For the text-containing cell, return its midpoint in (X, Y) coordinate format. 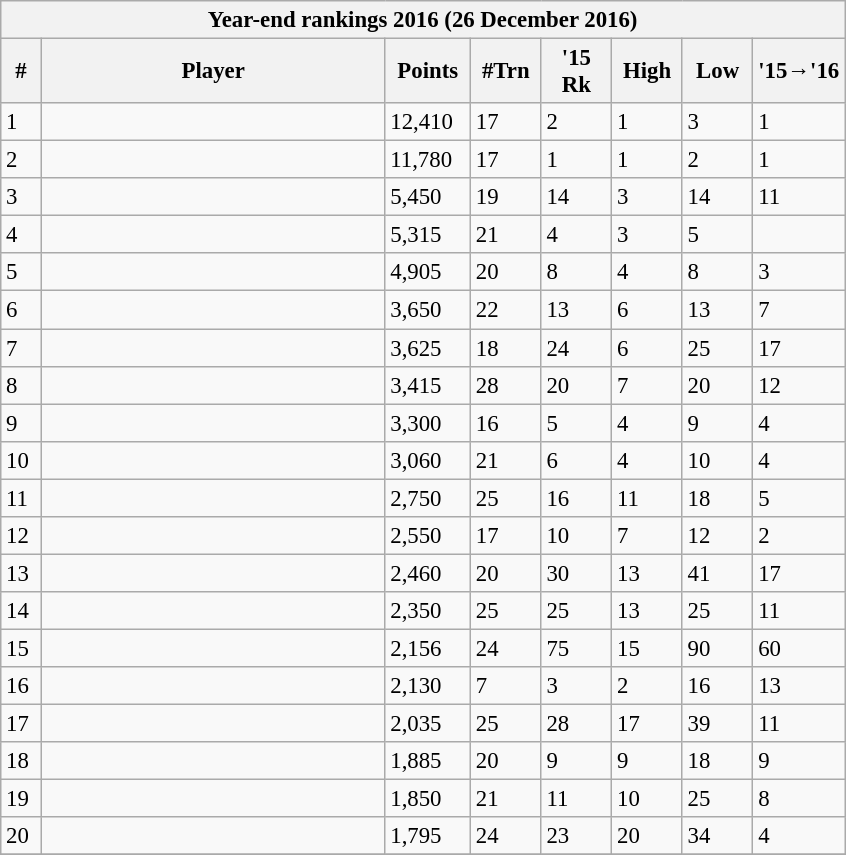
3,060 (428, 460)
12,410 (428, 122)
1,850 (428, 799)
23 (576, 836)
41 (718, 573)
90 (718, 648)
Points (428, 72)
5,450 (428, 197)
2,550 (428, 536)
1,795 (428, 836)
3,415 (428, 385)
4,905 (428, 273)
2,460 (428, 573)
1,885 (428, 761)
2,156 (428, 648)
22 (506, 310)
5,315 (428, 235)
2,350 (428, 611)
2,035 (428, 724)
30 (576, 573)
2,130 (428, 686)
Player (213, 72)
'15 Rk (576, 72)
75 (576, 648)
11,780 (428, 160)
39 (718, 724)
#Trn (506, 72)
60 (799, 648)
34 (718, 836)
High (648, 72)
3,300 (428, 423)
# (22, 72)
2,750 (428, 498)
3,625 (428, 348)
3,650 (428, 310)
Low (718, 72)
Year-end rankings 2016 (26 December 2016) (423, 20)
'15→'16 (799, 72)
